Scan for the cell matching the given text and deliver its [X, Y] coordinate at center. 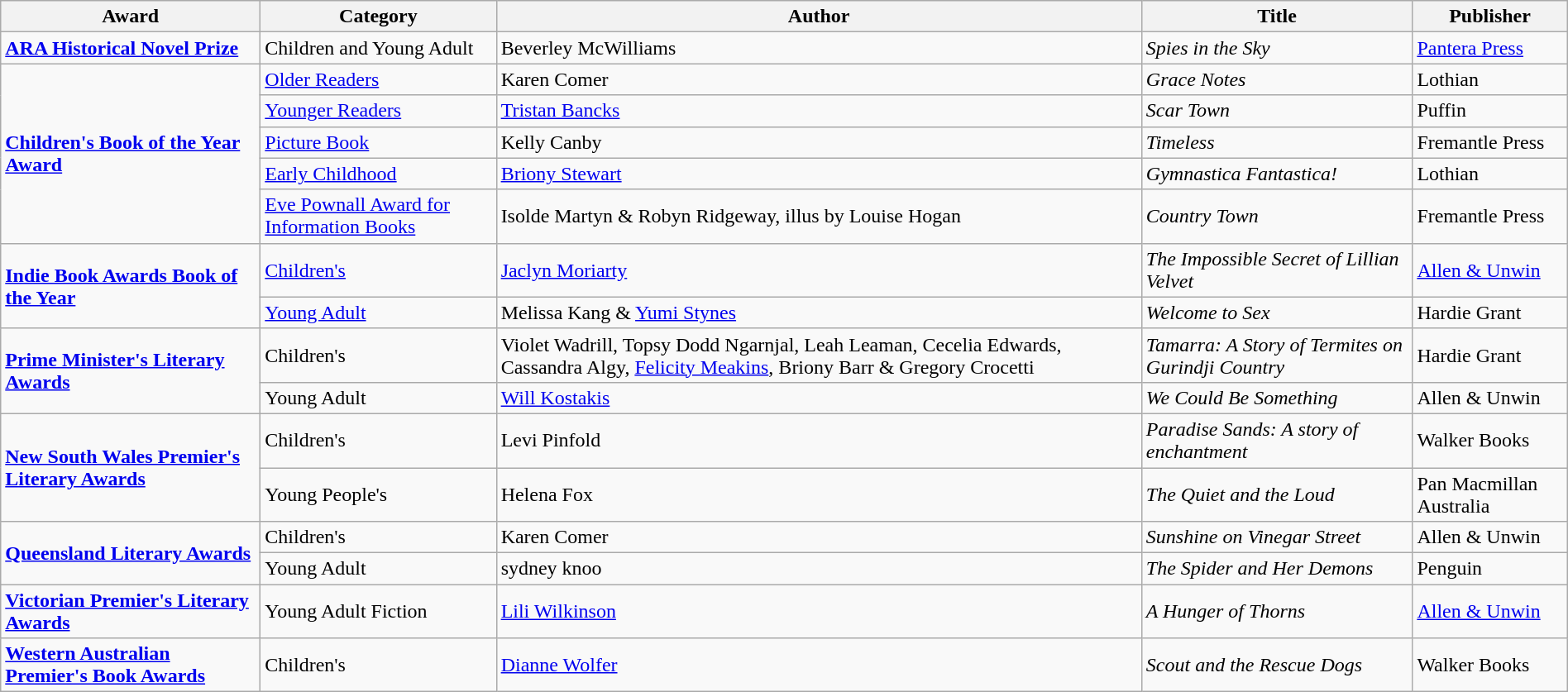
Publisher [1490, 17]
Picture Book [379, 142]
Tristan Bancks [819, 111]
Tamarra: A Story of Termites on Gurindji Country [1277, 356]
ARA Historical Novel Prize [131, 48]
Scar Town [1277, 111]
Children and Young Adult [379, 48]
Victorian Premier's Literary Awards [131, 612]
Country Town [1277, 217]
Helena Fox [819, 494]
Paradise Sands: A story of enchantment [1277, 440]
A Hunger of Thorns [1277, 612]
Isolde Martyn & Robyn Ridgeway, illus by Louise Hogan [819, 217]
Young People's [379, 494]
Prime Minister's Literary Awards [131, 370]
Violet Wadrill, Topsy Dodd Ngarnjal, Leah Leaman, Cecelia Edwards, Cassandra Algy, Felicity Meakins, Briony Barr & Gregory Crocetti [819, 356]
Sunshine on Vinegar Street [1277, 537]
Gymnastica Fantastica! [1277, 174]
Pan Macmillan Australia [1490, 494]
Children's Book of the Year Award [131, 154]
The Impossible Secret of Lillian Velvet [1277, 270]
Welcome to Sex [1277, 313]
Timeless [1277, 142]
Briony Stewart [819, 174]
Puffin [1490, 111]
Eve Pownall Award for Information Books [379, 217]
Spies in the Sky [1277, 48]
Scout and the Rescue Dogs [1277, 665]
Jaclyn Moriarty [819, 270]
The Spider and Her Demons [1277, 569]
Author [819, 17]
Grace Notes [1277, 79]
sydney knoo [819, 569]
Lili Wilkinson [819, 612]
Western Australian Premier's Book Awards [131, 665]
Younger Readers [379, 111]
Pantera Press [1490, 48]
Title [1277, 17]
Dianne Wolfer [819, 665]
We Could Be Something [1277, 398]
Queensland Literary Awards [131, 553]
Early Childhood [379, 174]
Penguin [1490, 569]
New South Wales Premier's Literary Awards [131, 467]
Indie Book Awards Book of the Year [131, 286]
Older Readers [379, 79]
Young Adult Fiction [379, 612]
Melissa Kang & Yumi Stynes [819, 313]
Will Kostakis [819, 398]
The Quiet and the Loud [1277, 494]
Award [131, 17]
Levi Pinfold [819, 440]
Kelly Canby [819, 142]
Beverley McWilliams [819, 48]
Category [379, 17]
